Determine the [x, y] coordinate at the center of the cell enclosing the given text.  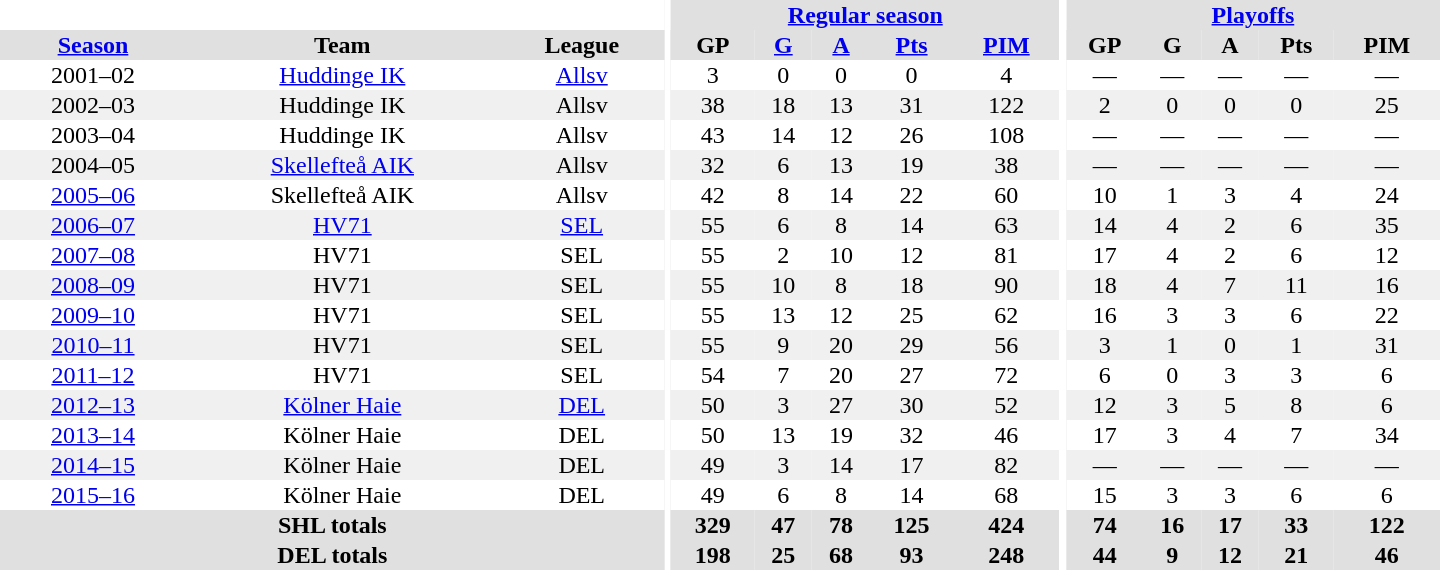
54 [712, 375]
74 [1105, 525]
Team [342, 45]
SHL totals [332, 525]
424 [1006, 525]
93 [912, 555]
198 [712, 555]
29 [912, 345]
81 [1006, 255]
2015–16 [93, 495]
42 [712, 195]
Regular season [865, 15]
56 [1006, 345]
26 [912, 135]
2008–09 [93, 285]
329 [712, 525]
35 [1387, 225]
52 [1006, 405]
DEL totals [332, 555]
2010–11 [93, 345]
30 [912, 405]
League [582, 45]
2001–02 [93, 75]
108 [1006, 135]
43 [712, 135]
15 [1105, 495]
2007–08 [93, 255]
2003–04 [93, 135]
2006–07 [93, 225]
47 [783, 525]
24 [1387, 195]
44 [1105, 555]
Season [93, 45]
60 [1006, 195]
62 [1006, 315]
125 [912, 525]
11 [1296, 285]
Playoffs [1253, 15]
34 [1387, 435]
33 [1296, 525]
21 [1296, 555]
2002–03 [93, 105]
63 [1006, 225]
72 [1006, 375]
2014–15 [93, 465]
78 [841, 525]
2011–12 [93, 375]
82 [1006, 465]
2004–05 [93, 165]
2005–06 [93, 195]
5 [1230, 405]
248 [1006, 555]
2013–14 [93, 435]
2009–10 [93, 315]
90 [1006, 285]
2012–13 [93, 405]
